Return (X, Y) of the center of cell containing provided text 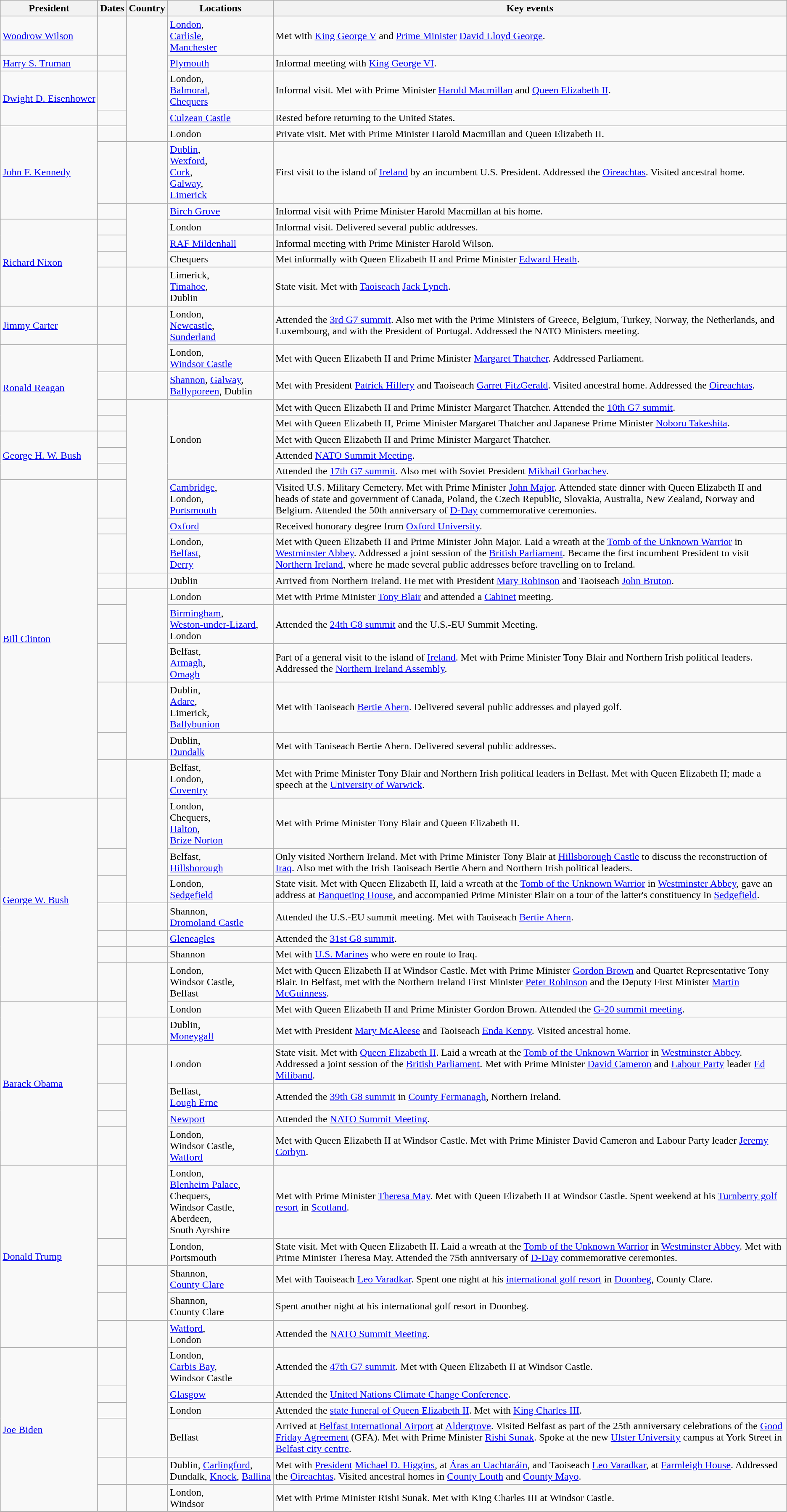
London,Balmoral,Chequers (220, 90)
London, Portsmouth (220, 1251)
Bill Clinton (49, 639)
Met with Queen Elizabeth II and Prime Minister Margaret Thatcher. Attended the 10th G7 summit. (530, 407)
Met with President Mary McAleese and Taoiseach Enda Kenny. Visited ancestral home. (530, 1031)
Belfast,Armagh,Omagh (220, 663)
London, Windsor Castle, Watford (220, 1146)
London,Chequers,Halton,Brize Norton (220, 823)
Attended the 47th G7 summit. Met with Queen Elizabeth II at Windsor Castle. (530, 1367)
Met informally with Queen Elizabeth II and Prime Minister Edward Heath. (530, 259)
London,Windsor (220, 1498)
Dublin,Wexford,Cork,Galway,Limerick (220, 172)
Met with Taoiseach Bertie Ahern. Delivered several public addresses and played golf. (530, 707)
Informal visit with Prime Minister Harold Macmillan at his home. (530, 211)
Met with Prime Minister Theresa May. Met with Queen Elizabeth II at Windsor Castle. Spent weekend at his Turnberry golf resort in Scotland. (530, 1202)
Met with Queen Elizabeth II and Prime Minister Margaret Thatcher. Addressed Parliament. (530, 358)
Met with King George V and Prime Minister David Lloyd George. (530, 36)
Met with Queen Elizabeth II at Windsor Castle. Met with Prime Minister David Cameron and Labour Party leader Jeremy Corbyn. (530, 1146)
President (49, 8)
Attended the United Nations Climate Change Conference. (530, 1394)
Private visit. Met with Prime Minister Harold Macmillan and Queen Elizabeth II. (530, 134)
Met with U.S. Marines who were en route to Iraq. (530, 954)
Informal meeting with Prime Minister Harold Wilson. (530, 243)
Ronald Reagan (49, 388)
London,Carlisle,Manchester (220, 36)
Dublin (220, 581)
Attended the 31st G8 summit. (530, 938)
London, Carbis Bay, Windsor Castle (220, 1367)
Attended the 24th G8 summit and the U.S.-EU Summit Meeting. (530, 624)
Attended the state funeral of Queen Elizabeth II. Met with King Charles III. (530, 1410)
Met with Prime Minister Tony Blair and Queen Elizabeth II. (530, 823)
London,Windsor Castle (220, 358)
Dublin,Dundalk (220, 746)
Met with Queen Elizabeth II and Prime Minister Gordon Brown. Attended the G-20 summit meeting. (530, 1009)
Belfast,Lough Erne (220, 1097)
London,Windsor Castle,Belfast (220, 982)
Donald Trump (49, 1256)
London, Blenheim Palace, Chequers, Windsor Castle, Aberdeen, South Ayrshire (220, 1202)
Jimmy Carter (49, 325)
Country (147, 8)
Met with Prime Minister Tony Blair and attended a Cabinet meeting. (530, 597)
Richard Nixon (49, 262)
Chequers (220, 259)
Attended the 17th G7 summit. Also met with Soviet President Mikhail Gorbachev. (530, 471)
Dublin,Adare,Limerick,Ballybunion (220, 707)
Spent another night at his international golf resort in Doonbeg. (530, 1307)
Harry S. Truman (49, 63)
Culzean Castle (220, 118)
Shannon,Dromoland Castle (220, 917)
Rested before returning to the United States. (530, 118)
Attended the U.S.-EU summit meeting. Met with Taoiseach Bertie Ahern. (530, 917)
Dwight D. Eisenhower (49, 98)
Key events (530, 8)
Informal meeting with King George VI. (530, 63)
Met with Taoiseach Leo Varadkar. Spent one night at his international golf resort in Doonbeg, County Clare. (530, 1279)
Newport (220, 1118)
Cambridge,London,Portsmouth (220, 499)
Met with Queen Elizabeth II, Prime Minister Margaret Thatcher and Japanese Prime Minister Noboru Takeshita. (530, 423)
Woodrow Wilson (49, 36)
London,Newcastle,Sunderland (220, 325)
Shannon, Galway, Ballyporeen, Dublin (220, 386)
Informal visit. Delivered several public addresses. (530, 227)
First visit to the island of Ireland by an incumbent U.S. President. Addressed the Oireachtas. Visited ancestral home. (530, 172)
Met with Queen Elizabeth II and Prime Minister Margaret Thatcher. (530, 439)
George W. Bush (49, 900)
Belfast,London,Coventry (220, 779)
Gleneagles (220, 938)
Dublin, Carlingford, Dundalk, Knock, Ballina (220, 1471)
Informal visit. Met with Prime Minister Harold Macmillan and Queen Elizabeth II. (530, 90)
Attended the 39th G8 summit in County Fermanagh, Northern Ireland. (530, 1097)
Belfast,Hillsborough (220, 862)
Glasgow (220, 1394)
London,Belfast,Derry (220, 553)
Met with Prime Minister Rishi Sunak. Met with King Charles III at Windsor Castle. (530, 1498)
Limerick,Timahoe,Dublin (220, 286)
Locations (220, 8)
Plymouth (220, 63)
Oxford (220, 526)
Birmingham,Weston-under-Lizard,London (220, 624)
Dublin,Moneygall (220, 1031)
Joe Biden (49, 1430)
London,Sedgefield (220, 890)
Shannon (220, 954)
John F. Kennedy (49, 172)
Dates (112, 8)
RAF Mildenhall (220, 243)
Attended NATO Summit Meeting. (530, 455)
Barack Obama (49, 1083)
Received honorary degree from Oxford University. (530, 526)
State visit. Met with Taoiseach Jack Lynch. (530, 286)
Birch Grove (220, 211)
Arrived from Northern Ireland. He met with President Mary Robinson and Taoiseach John Bruton. (530, 581)
Belfast (220, 1438)
Met with President Patrick Hillery and Taoiseach Garret FitzGerald. Visited ancestral home. Addressed the Oireachtas. (530, 386)
George H. W. Bush (49, 455)
Met with Taoiseach Bertie Ahern. Delivered several public addresses. (530, 746)
Watford,London (220, 1334)
